Output the (X, Y) coordinate of the center of the cell containing the given text.  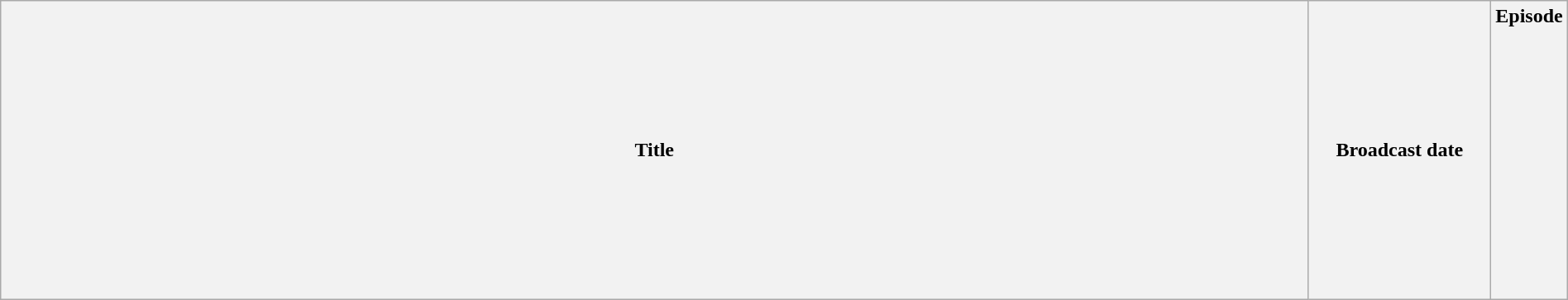
Broadcast date (1399, 150)
Episode (1529, 150)
Title (655, 150)
